Search for the cell housing the specified text and yield its [X, Y] center coordinate. 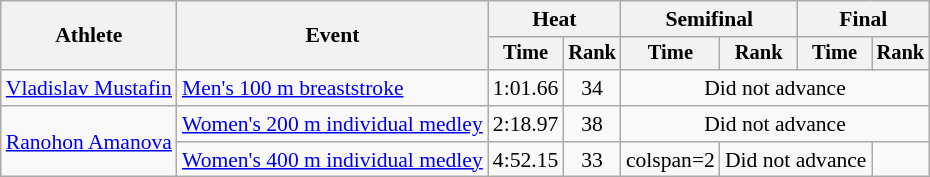
Ranohon Amanova [89, 142]
38 [592, 124]
2:18.97 [526, 124]
Heat [554, 19]
Men's 100 m breaststroke [332, 88]
34 [592, 88]
Women's 200 m individual medley [332, 124]
Event [332, 36]
Final [864, 19]
Semifinal [710, 19]
1:01.66 [526, 88]
Vladislav Mustafin [89, 88]
Athlete [89, 36]
